Extract the (x, y) coordinate from the center of the cell holding the provided text.  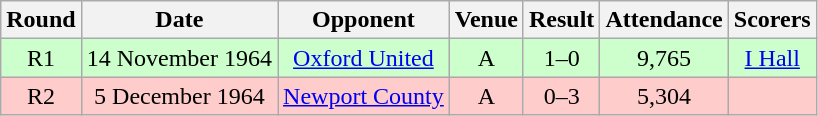
9,765 (664, 58)
Venue (486, 20)
R1 (41, 58)
Opponent (364, 20)
Oxford United (364, 58)
Date (179, 20)
Attendance (664, 20)
5 December 1964 (179, 96)
I Hall (772, 58)
Round (41, 20)
R2 (41, 96)
14 November 1964 (179, 58)
Result (561, 20)
Scorers (772, 20)
0–3 (561, 96)
Newport County (364, 96)
5,304 (664, 96)
1–0 (561, 58)
